Pinpoint the cell where the given text exists, returning its (X, Y) midpoint coordinate. 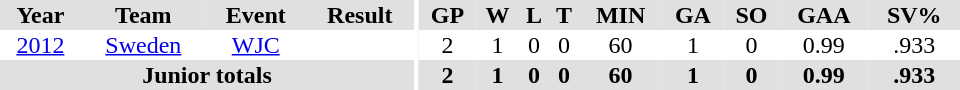
GA (693, 15)
WJC (256, 45)
GAA (824, 15)
SV% (914, 15)
SO (752, 15)
Junior totals (207, 75)
2012 (40, 45)
T (564, 15)
W (498, 15)
Team (144, 15)
Event (256, 15)
Result (360, 15)
MIN (620, 15)
GP (448, 15)
Year (40, 15)
Sweden (144, 45)
L (534, 15)
